Capture the cell that displays the provided text and extract its [x, y] central coordinate. 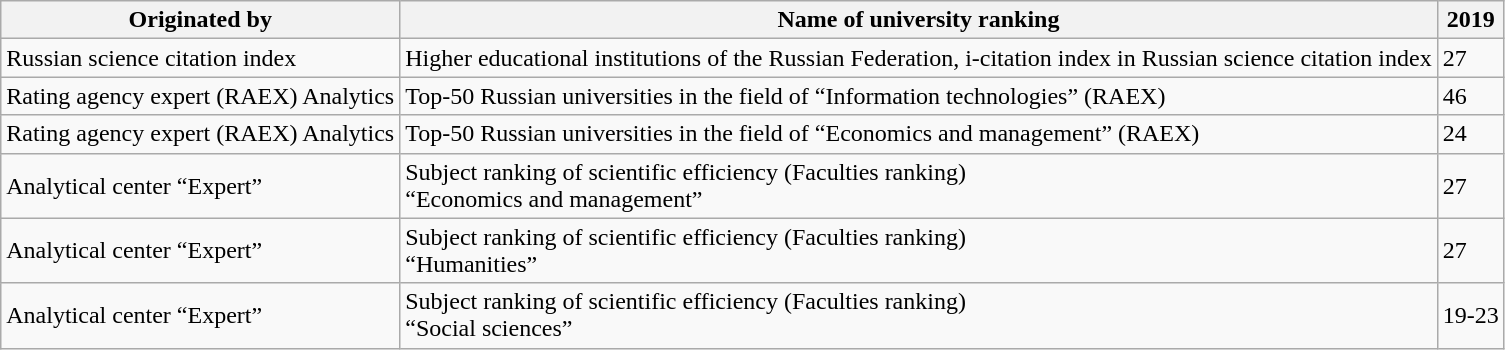
Name of university ranking [919, 20]
Top-50 Russian universities in the field of “Information technologies” (RAEX) [919, 96]
Higher educational institutions of the Russian Federation, i-citation index in Russian science citation index [919, 58]
Subject ranking of scientific efficiency (Faculties ranking)“Humanities” [919, 250]
46 [1470, 96]
24 [1470, 134]
Russian science citation index [200, 58]
Originated by [200, 20]
19-23 [1470, 316]
2019 [1470, 20]
Top-50 Russian universities in the field of “Economics and management” (RAEX) [919, 134]
Subject ranking of scientific efficiency (Faculties ranking)“Social sciences” [919, 316]
Subject ranking of scientific efficiency (Faculties ranking)“Economics and management” [919, 186]
